Capture the cell that displays the provided text and extract its [X, Y] central coordinate. 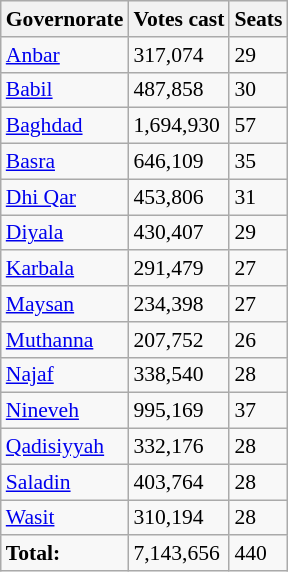
995,169 [178, 411]
Dhi Qar [65, 197]
310,194 [178, 518]
Wasit [65, 518]
403,764 [178, 482]
Karbala [65, 269]
338,540 [178, 375]
Maysan [65, 304]
Babil [65, 90]
Basra [65, 162]
234,398 [178, 304]
26 [258, 340]
30 [258, 90]
430,407 [178, 233]
646,109 [178, 162]
Qadisiyyah [65, 447]
57 [258, 126]
35 [258, 162]
440 [258, 554]
Muthanna [65, 340]
207,752 [178, 340]
Governorate [65, 19]
37 [258, 411]
Saladin [65, 482]
Diyala [65, 233]
291,479 [178, 269]
7,143,656 [178, 554]
1,694,930 [178, 126]
31 [258, 197]
Baghdad [65, 126]
Votes cast [178, 19]
Anbar [65, 55]
453,806 [178, 197]
332,176 [178, 447]
Nineveh [65, 411]
Seats [258, 19]
Najaf [65, 375]
Total: [65, 554]
487,858 [178, 90]
317,074 [178, 55]
